Return [X, Y] of the center of cell containing provided text 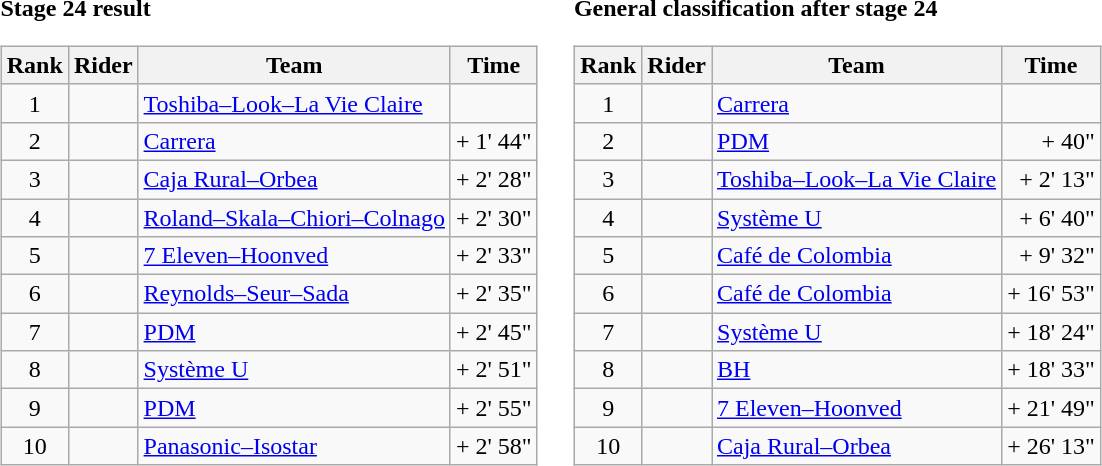
+ 26' 13" [1052, 446]
+ 2' 51" [494, 370]
Panasonic–Isostar [294, 446]
+ 18' 33" [1052, 370]
+ 2' 30" [494, 217]
+ 21' 49" [1052, 408]
+ 2' 13" [1052, 179]
+ 2' 58" [494, 446]
+ 1' 44" [494, 141]
+ 2' 28" [494, 179]
+ 2' 33" [494, 256]
+ 6' 40" [1052, 217]
Reynolds–Seur–Sada [294, 294]
+ 2' 35" [494, 294]
+ 2' 45" [494, 332]
+ 2' 55" [494, 408]
+ 40" [1052, 141]
BH [857, 370]
+ 18' 24" [1052, 332]
+ 16' 53" [1052, 294]
+ 9' 32" [1052, 256]
Roland–Skala–Chiori–Colnago [294, 217]
